Return the (X, Y) coordinate for the center point of the cell that contains the specified text.  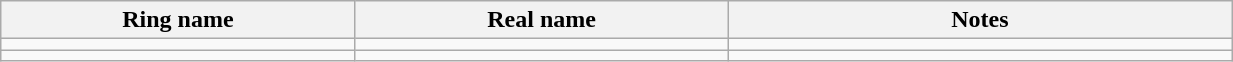
Notes (980, 20)
Real name (542, 20)
Ring name (178, 20)
